Find where the given text appears and provide that cell's center as [x, y] coordinate. 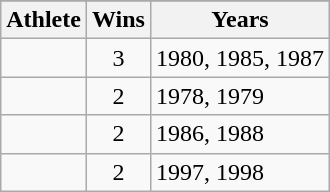
1980, 1985, 1987 [240, 58]
Wins [118, 20]
3 [118, 58]
Athlete [44, 20]
1997, 1998 [240, 172]
Years [240, 20]
1986, 1988 [240, 134]
1978, 1979 [240, 96]
